Return the (x, y) coordinate for the center point of the cell that contains the specified text.  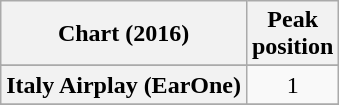
Chart (2016) (124, 34)
Peakposition (292, 34)
1 (292, 85)
Italy Airplay (EarOne) (124, 85)
